Return (X, Y) of the center of cell containing provided text 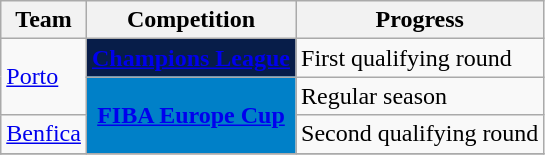
Benfica (44, 134)
FIBA Europe Cup (190, 115)
Second qualifying round (420, 134)
Progress (420, 20)
First qualifying round (420, 58)
Regular season (420, 96)
Champions League (190, 58)
Team (44, 20)
Competition (190, 20)
Porto (44, 77)
